Pinpoint the cell where the given text exists, returning its (x, y) midpoint coordinate. 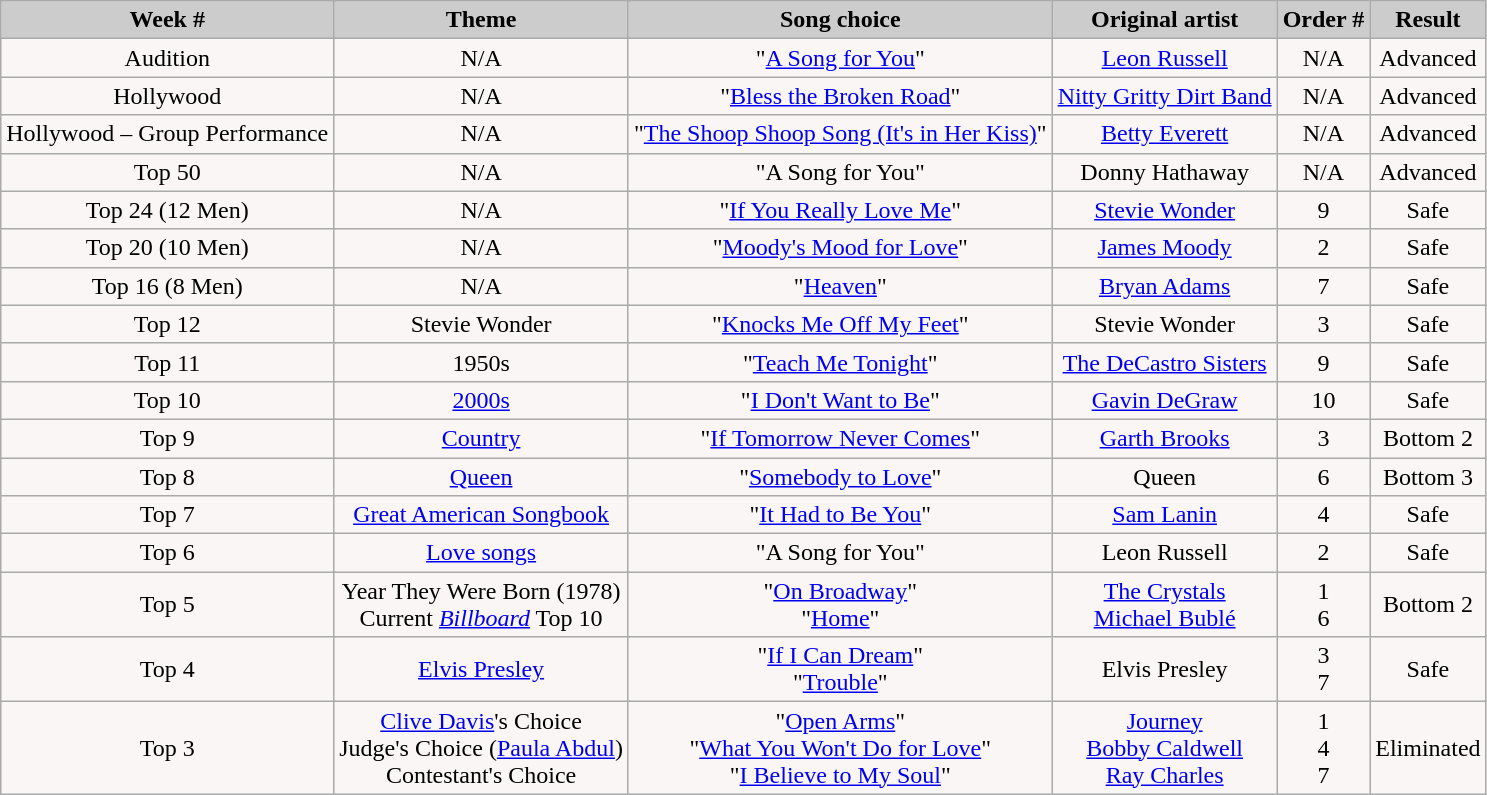
10 (1324, 400)
James Moody (1164, 248)
"Heaven" (840, 286)
"If I Can Dream""Trouble" (840, 670)
"Moody's Mood for Love" (840, 248)
Betty Everett (1164, 134)
7 (1324, 286)
Theme (482, 20)
Top 50 (168, 172)
16 (1324, 604)
"If Tomorrow Never Comes" (840, 438)
Order # (1324, 20)
4 (1324, 515)
"Bless the Broken Road" (840, 96)
Top 10 (168, 400)
Top 4 (168, 670)
"Open Arms""What You Won't Do for Love""I Believe to My Soul" (840, 748)
JourneyBobby CaldwellRay Charles (1164, 748)
Bryan Adams (1164, 286)
Great American Songbook (482, 515)
Garth Brooks (1164, 438)
Eliminated (1428, 748)
Sam Lanin (1164, 515)
Hollywood – Group Performance (168, 134)
Original artist (1164, 20)
"Teach Me Tonight" (840, 362)
Result (1428, 20)
Love songs (482, 553)
37 (1324, 670)
Top 16 (8 Men) (168, 286)
"The Shoop Shoop Song (It's in Her Kiss)" (840, 134)
6 (1324, 477)
"I Don't Want to Be" (840, 400)
Top 12 (168, 324)
Top 7 (168, 515)
The CrystalsMichael Bublé (1164, 604)
Country (482, 438)
1950s (482, 362)
Audition (168, 58)
Top 5 (168, 604)
Hollywood (168, 96)
The DeCastro Sisters (1164, 362)
Top 11 (168, 362)
Gavin DeGraw (1164, 400)
"On Broadway""Home" (840, 604)
Week # (168, 20)
2000s (482, 400)
Top 3 (168, 748)
Clive Davis's ChoiceJudge's Choice (Paula Abdul)Contestant's Choice (482, 748)
"It Had to Be You" (840, 515)
Top 20 (10 Men) (168, 248)
Song choice (840, 20)
Top 6 (168, 553)
Top 9 (168, 438)
147 (1324, 748)
Top 24 (12 Men) (168, 210)
Top 8 (168, 477)
"Somebody to Love" (840, 477)
"Knocks Me Off My Feet" (840, 324)
Year They Were Born (1978)Current Billboard Top 10 (482, 604)
Donny Hathaway (1164, 172)
Bottom 3 (1428, 477)
Nitty Gritty Dirt Band (1164, 96)
"If You Really Love Me" (840, 210)
